Identify which cell holds the provided text, then report its [X, Y] central coordinate. 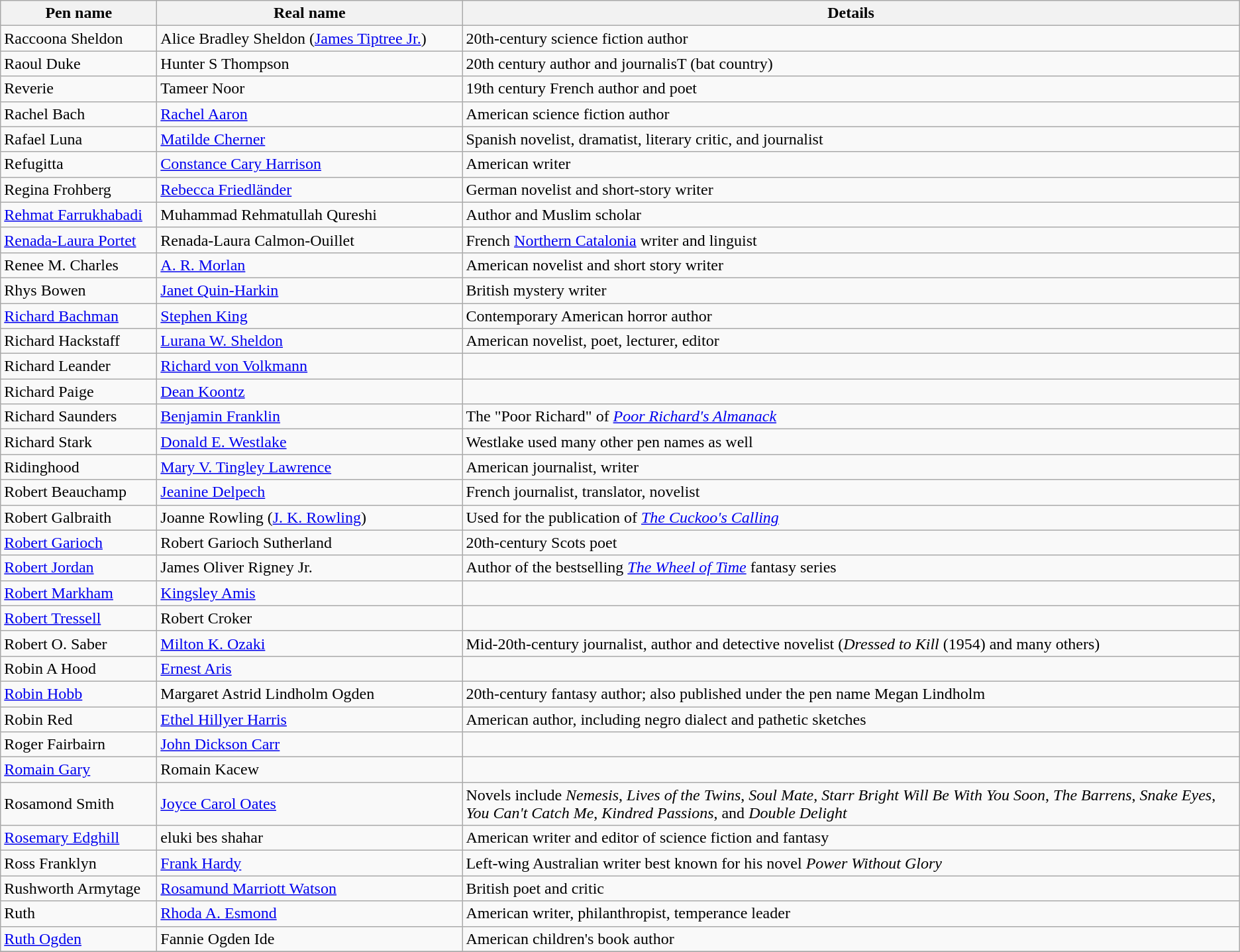
Ethel Hillyer Harris [310, 719]
Ernest Aris [310, 668]
19th century French author and poet [851, 89]
American children's book author [851, 939]
Rebecca Friedländer [310, 189]
British poet and critic [851, 888]
Richard Paige [79, 392]
Romain Gary [79, 770]
Rosemary Edghill [79, 838]
French journalist, translator, novelist [851, 492]
Rosamond Smith [79, 804]
American journalist, writer [851, 467]
American writer [851, 164]
Milton K. Ozaki [310, 643]
Frank Hardy [310, 863]
Hunter S Thompson [310, 64]
Matilde Cherner [310, 139]
Spanish novelist, dramatist, literary critic, and journalist [851, 139]
Pen name [79, 13]
The "Poor Richard" of Poor Richard's Almanack [851, 417]
Janet Quin-Harkin [310, 290]
American author, including negro dialect and pathetic sketches [851, 719]
Renee M. Charles [79, 265]
20th-century science fiction author [851, 38]
Richard Hackstaff [79, 341]
Stephen King [310, 316]
Rachel Aaron [310, 114]
American science fiction author [851, 114]
Roger Fairbairn [79, 745]
Rosamund Marriott Watson [310, 888]
Renada-Laura Calmon-Ouillet [310, 240]
Dean Koontz [310, 392]
Richard Bachman [79, 316]
Robin Hobb [79, 694]
Rehmat Farrukhabadi [79, 215]
Rushworth Armytage [79, 888]
Constance Cary Harrison [310, 164]
Robert Galbraith [79, 517]
John Dickson Carr [310, 745]
Rhoda A. Esmond [310, 914]
Richard von Volkmann [310, 366]
Details [851, 13]
Richard Leander [79, 366]
Margaret Astrid Lindholm Ogden [310, 694]
American writer and editor of science fiction and fantasy [851, 838]
Joanne Rowling (J. K. Rowling) [310, 517]
Jeanine Delpech [310, 492]
Rhys Bowen [79, 290]
Left-wing Australian writer best known for his novel Power Without Glory [851, 863]
eluki bes shahar [310, 838]
Donald E. Westlake [310, 442]
American novelist, poet, lecturer, editor [851, 341]
Author and Muslim scholar [851, 215]
20th-century fantasy author; also published under the pen name Megan Lindholm [851, 694]
Tameer Noor [310, 89]
Ruth [79, 914]
Mary V. Tingley Lawrence [310, 467]
Kingsley Amis [310, 593]
American writer, philanthropist, temperance leader [851, 914]
20th-century Scots poet [851, 543]
Benjamin Franklin [310, 417]
Raccoona Sheldon [79, 38]
James Oliver Rigney Jr. [310, 568]
Robert Beauchamp [79, 492]
German novelist and short-story writer [851, 189]
Refugitta [79, 164]
Robert Jordan [79, 568]
Author of the bestselling The Wheel of Time fantasy series [851, 568]
Ridinghood [79, 467]
Westlake used many other pen names as well [851, 442]
Joyce Carol Oates [310, 804]
Ross Franklyn [79, 863]
Romain Kacew [310, 770]
Robin Red [79, 719]
Muhammad Rehmatullah Qureshi [310, 215]
British mystery writer [851, 290]
Rachel Bach [79, 114]
Contemporary American horror author [851, 316]
Used for the publication of The Cuckoo's Calling [851, 517]
Robert Garioch [79, 543]
Real name [310, 13]
Robert Markham [79, 593]
American novelist and short story writer [851, 265]
Regina Frohberg [79, 189]
Robert Garioch Sutherland [310, 543]
20th century author and journalisT (bat country) [851, 64]
Rafael Luna [79, 139]
Alice Bradley Sheldon (James Tiptree Jr.) [310, 38]
Raoul Duke [79, 64]
Richard Saunders [79, 417]
Robert Croker [310, 618]
Ruth Ogden [79, 939]
Robert O. Saber [79, 643]
Mid-20th-century journalist, author and detective novelist (Dressed to Kill (1954) and many others) [851, 643]
Richard Stark [79, 442]
Fannie Ogden Ide [310, 939]
Robin A Hood [79, 668]
Robert Tressell [79, 618]
Renada-Laura Portet [79, 240]
Reverie [79, 89]
A. R. Morlan [310, 265]
French Northern Catalonia writer and linguist [851, 240]
Lurana W. Sheldon [310, 341]
